Output the (x, y) coordinate of the center of the cell containing the given text.  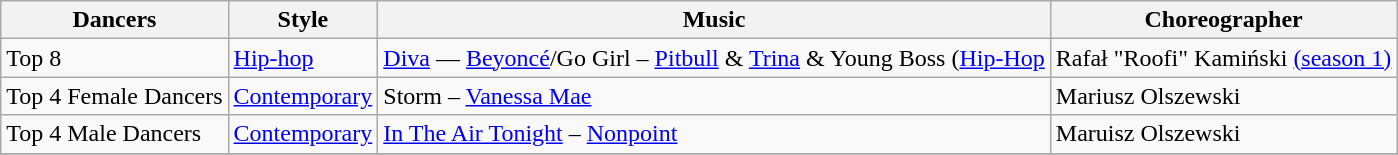
Dancers (114, 20)
Music (714, 20)
Style (303, 20)
Top 4 Female Dancers (114, 96)
Diva — Beyoncé/Go Girl – Pitbull & Trina & Young Boss (Hip-Hop (714, 58)
Top 4 Male Dancers (114, 134)
Hip-hop (303, 58)
Storm – Vanessa Mae (714, 96)
Rafał "Roofi" Kamiński (season 1) (1224, 58)
In The Air Tonight – Nonpoint (714, 134)
Choreographer (1224, 20)
Mariusz Olszewski (1224, 96)
Maruisz Olszewski (1224, 134)
Top 8 (114, 58)
